Scan for the cell matching the given text and deliver its [X, Y] coordinate at center. 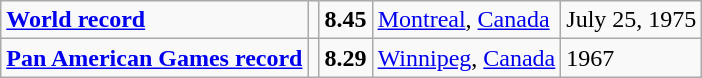
8.45 [346, 20]
Pan American Games record [154, 58]
July 25, 1975 [632, 20]
Montreal, Canada [466, 20]
1967 [632, 58]
Winnipeg, Canada [466, 58]
World record [154, 20]
8.29 [346, 58]
